Return [X, Y] of the center of cell containing provided text 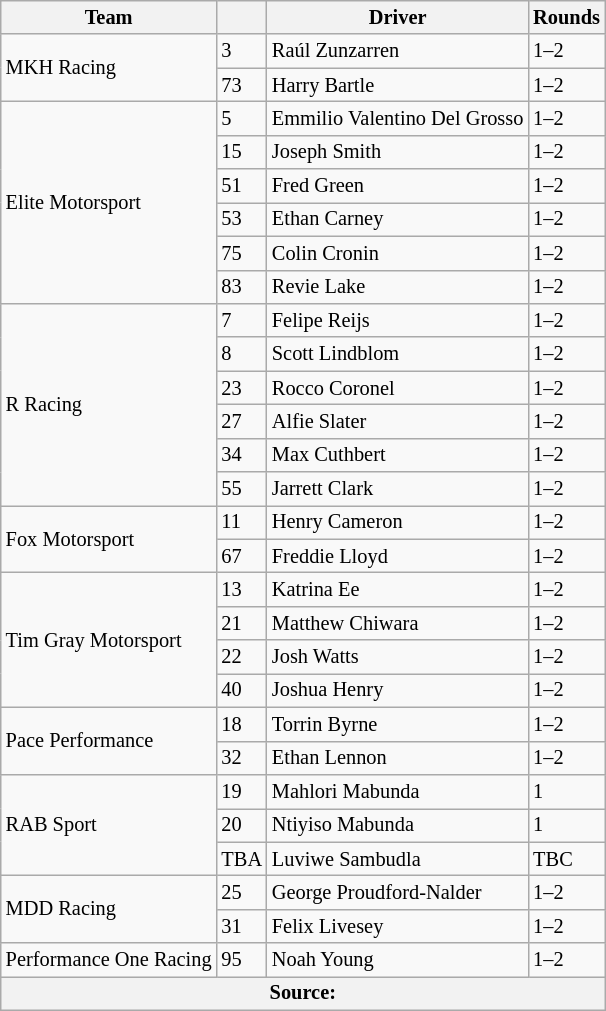
MDD Racing [109, 908]
Jarrett Clark [398, 489]
19 [242, 791]
22 [242, 657]
TBC [566, 859]
Freddie Lloyd [398, 556]
George Proudford-Nalder [398, 892]
R Racing [109, 404]
51 [242, 186]
13 [242, 589]
55 [242, 489]
Joshua Henry [398, 690]
Team [109, 17]
Henry Cameron [398, 522]
MKH Racing [109, 68]
Felipe Reijs [398, 320]
Luviwe Sambudla [398, 859]
20 [242, 825]
5 [242, 118]
Rounds [566, 17]
18 [242, 724]
25 [242, 892]
95 [242, 960]
Noah Young [398, 960]
Colin Cronin [398, 253]
Ethan Carney [398, 219]
31 [242, 926]
Revie Lake [398, 287]
23 [242, 388]
11 [242, 522]
34 [242, 455]
40 [242, 690]
83 [242, 287]
Mahlori Mabunda [398, 791]
27 [242, 421]
Fred Green [398, 186]
TBA [242, 859]
Raúl Zunzarren [398, 51]
Rocco Coronel [398, 388]
Fox Motorsport [109, 538]
Felix Livesey [398, 926]
Performance One Racing [109, 960]
Matthew Chiwara [398, 623]
Max Cuthbert [398, 455]
7 [242, 320]
Scott Lindblom [398, 354]
Ntiyiso Mabunda [398, 825]
Source: [303, 993]
Driver [398, 17]
Ethan Lennon [398, 758]
53 [242, 219]
32 [242, 758]
67 [242, 556]
Joseph Smith [398, 152]
8 [242, 354]
Katrina Ee [398, 589]
Pace Performance [109, 740]
73 [242, 85]
Harry Bartle [398, 85]
RAB Sport [109, 824]
Emmilio Valentino Del Grosso [398, 118]
3 [242, 51]
Elite Motorsport [109, 202]
Josh Watts [398, 657]
15 [242, 152]
75 [242, 253]
Tim Gray Motorsport [109, 640]
Torrin Byrne [398, 724]
Alfie Slater [398, 421]
21 [242, 623]
